Capture the cell that displays the provided text and extract its (X, Y) central coordinate. 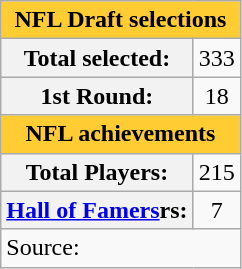
215 (216, 172)
Total Players: (97, 172)
18 (216, 96)
Total selected: (97, 58)
1st Round: (97, 96)
Hall of Famersrs: (97, 210)
NFL Draft selections (120, 20)
7 (216, 210)
333 (216, 58)
Source: (120, 248)
NFL achievements (120, 134)
